Find where the given text appears and provide that cell's center as [x, y] coordinate. 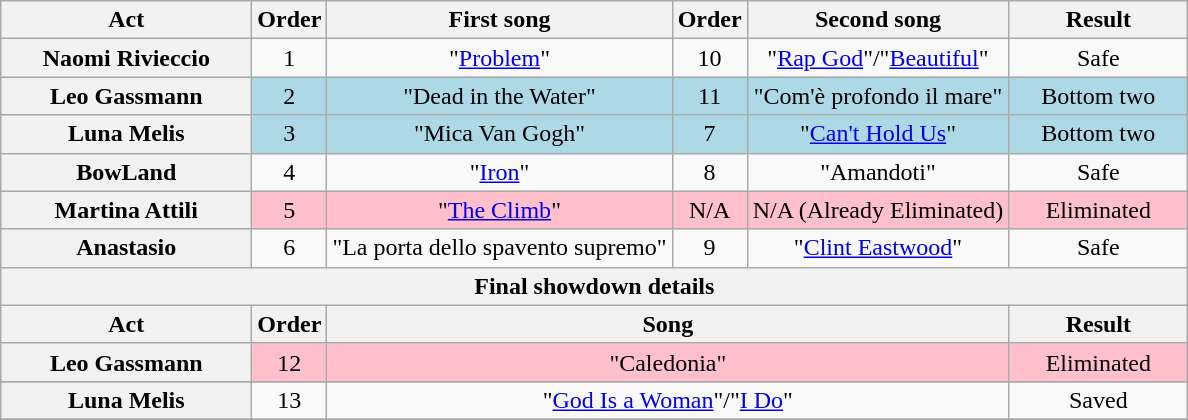
10 [710, 58]
"The Climb" [500, 210]
N/A [710, 210]
"Mica Van Gogh" [500, 134]
Naomi Rivieccio [126, 58]
"Problem" [500, 58]
"Iron" [500, 172]
Saved [1098, 400]
Final showdown details [594, 286]
Song [668, 324]
4 [290, 172]
2 [290, 96]
"Rap God"/"Beautiful" [878, 58]
9 [710, 248]
"Can't Hold Us" [878, 134]
"Caledonia" [668, 362]
BowLand [126, 172]
First song [500, 20]
6 [290, 248]
11 [710, 96]
"Clint Eastwood" [878, 248]
Second song [878, 20]
"Amandoti" [878, 172]
3 [290, 134]
N/A (Already Eliminated) [878, 210]
"Dead in the Water" [500, 96]
7 [710, 134]
"Com'è profondo il mare" [878, 96]
"La porta dello spavento supremo" [500, 248]
13 [290, 400]
Anastasio [126, 248]
8 [710, 172]
1 [290, 58]
5 [290, 210]
12 [290, 362]
Martina Attili [126, 210]
"God Is a Woman"/"I Do" [668, 400]
